For the text-containing cell, return its midpoint in [X, Y] coordinate format. 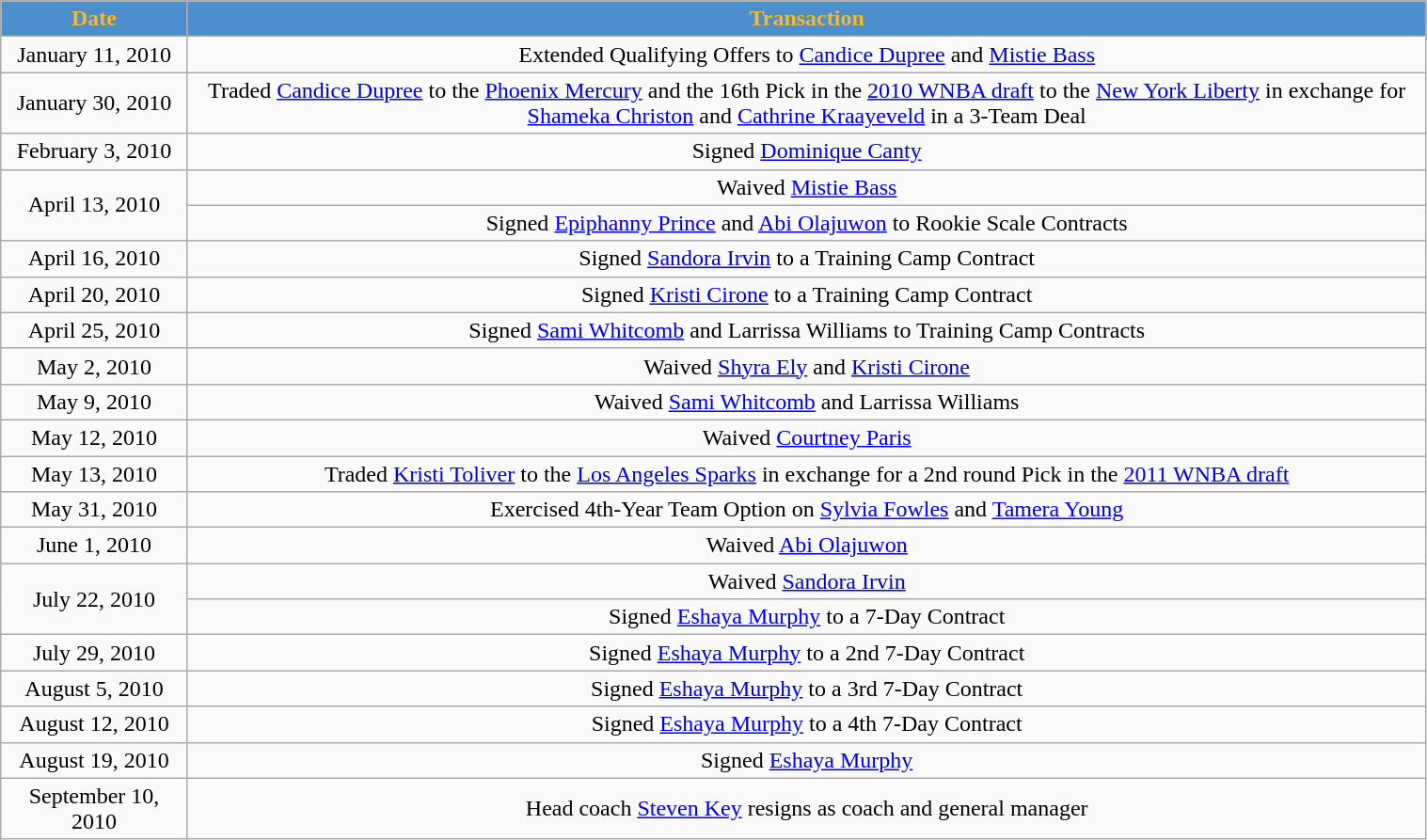
May 31, 2010 [94, 510]
Signed Eshaya Murphy [807, 760]
Signed Eshaya Murphy to a 7-Day Contract [807, 617]
May 13, 2010 [94, 473]
Waived Sandora Irvin [807, 581]
Signed Sandora Irvin to a Training Camp Contract [807, 259]
September 10, 2010 [94, 809]
January 30, 2010 [94, 103]
May 12, 2010 [94, 437]
Signed Eshaya Murphy to a 2nd 7-Day Contract [807, 653]
Signed Sami Whitcomb and Larrissa Williams to Training Camp Contracts [807, 330]
May 2, 2010 [94, 366]
July 22, 2010 [94, 599]
May 9, 2010 [94, 402]
Date [94, 19]
April 20, 2010 [94, 294]
Extended Qualifying Offers to Candice Dupree and Mistie Bass [807, 55]
July 29, 2010 [94, 653]
Waived Mistie Bass [807, 187]
Waived Courtney Paris [807, 437]
August 5, 2010 [94, 689]
Transaction [807, 19]
Exercised 4th-Year Team Option on Sylvia Fowles and Tamera Young [807, 510]
April 16, 2010 [94, 259]
Head coach Steven Key resigns as coach and general manager [807, 809]
Waived Sami Whitcomb and Larrissa Williams [807, 402]
April 25, 2010 [94, 330]
Signed Dominique Canty [807, 151]
Traded Kristi Toliver to the Los Angeles Sparks in exchange for a 2nd round Pick in the 2011 WNBA draft [807, 473]
February 3, 2010 [94, 151]
Waived Abi Olajuwon [807, 546]
Signed Eshaya Murphy to a 3rd 7-Day Contract [807, 689]
January 11, 2010 [94, 55]
April 13, 2010 [94, 205]
August 12, 2010 [94, 724]
Waived Shyra Ely and Kristi Cirone [807, 366]
Signed Kristi Cirone to a Training Camp Contract [807, 294]
June 1, 2010 [94, 546]
Signed Eshaya Murphy to a 4th 7-Day Contract [807, 724]
Signed Epiphanny Prince and Abi Olajuwon to Rookie Scale Contracts [807, 223]
August 19, 2010 [94, 760]
